Extract the [X, Y] coordinate from the center of the cell holding the provided text.  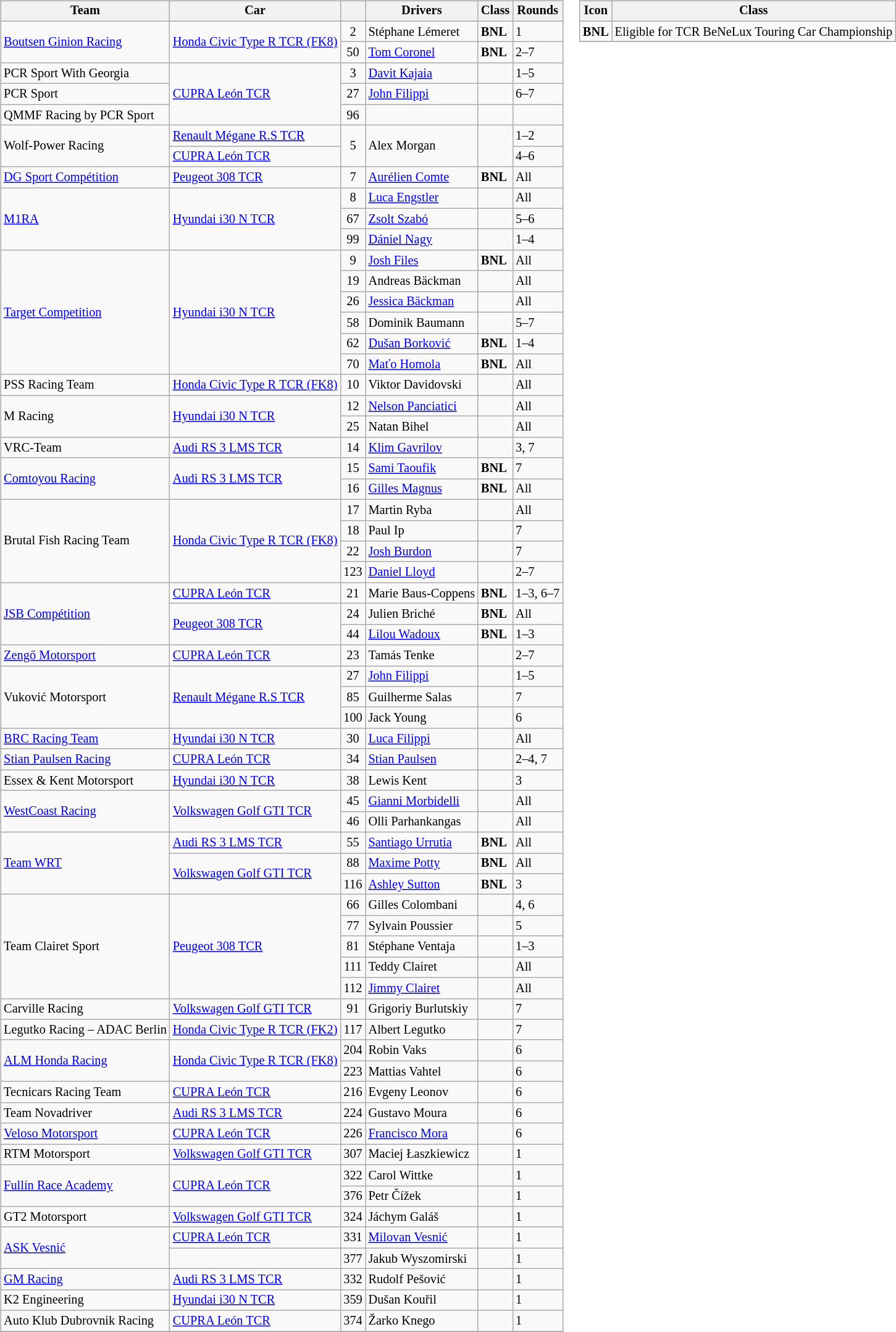
Jack Young [422, 718]
46 [353, 822]
21 [353, 593]
Lilou Wadoux [422, 634]
Petr Čížek [422, 1196]
Ashley Sutton [422, 884]
Carol Wittke [422, 1175]
224 [353, 1113]
Dušan Borković [422, 344]
45 [353, 801]
Veloso Motorsport [85, 1134]
Santiago Urrutia [422, 843]
Stéphane Ventaja [422, 946]
RTM Motorsport [85, 1155]
Team Novadriver [85, 1113]
2–4, 7 [537, 759]
Rounds [537, 11]
Target Competition [85, 313]
16 [353, 489]
Milovan Vesnić [422, 1237]
Stian Paulsen [422, 759]
322 [353, 1175]
123 [353, 572]
Klim Gavrilov [422, 447]
23 [353, 655]
10 [353, 385]
Sami Taoufik [422, 468]
5–6 [537, 219]
Stian Paulsen Racing [85, 759]
8 [353, 198]
Lewis Kent [422, 780]
Marie Baus-Coppens [422, 593]
Evgeny Leonov [422, 1092]
Julien Briché [422, 614]
100 [353, 718]
Guilherme Salas [422, 697]
Grigoriy Burlutskiy [422, 1009]
M Racing [85, 416]
Vuković Motorsport [85, 697]
Legutko Racing – ADAC Berlin [85, 1030]
15 [353, 468]
GM Racing [85, 1279]
4, 6 [537, 905]
216 [353, 1092]
Luca Filippi [422, 739]
3, 7 [537, 447]
17 [353, 510]
Olli Parhankangas [422, 822]
117 [353, 1030]
Andreas Bäckman [422, 281]
M1RA [85, 219]
Jáchym Galáš [422, 1217]
55 [353, 843]
BRC Racing Team [85, 739]
DG Sport Compétition [85, 177]
Josh Files [422, 261]
Žarko Knego [422, 1321]
Albert Legutko [422, 1030]
25 [353, 427]
WestCoast Racing [85, 812]
Tecnicars Racing Team [85, 1092]
26 [353, 302]
Jessica Bäckman [422, 302]
58 [353, 322]
376 [353, 1196]
ALM Honda Racing [85, 1060]
Viktor Davidovski [422, 385]
18 [353, 531]
81 [353, 946]
Carville Racing [85, 1009]
Team [85, 11]
9 [353, 261]
85 [353, 697]
JSB Compétition [85, 614]
Francisco Mora [422, 1134]
Aurélien Comte [422, 177]
GT2 Motorsport [85, 1217]
Team WRT [85, 864]
22 [353, 552]
1–2 [537, 136]
Natan Bihel [422, 427]
307 [353, 1155]
332 [353, 1279]
14 [353, 447]
Jakub Wyszomirski [422, 1258]
PSS Racing Team [85, 385]
Maciej Łaszkiewicz [422, 1155]
Robin Vaks [422, 1050]
QMMF Racing by PCR Sport [85, 115]
Sylvain Poussier [422, 926]
Alex Morgan [422, 146]
Teddy Clairet [422, 967]
204 [353, 1050]
Tom Coronel [422, 53]
Paul Ip [422, 531]
77 [353, 926]
Gilles Magnus [422, 489]
Rudolf Pešović [422, 1279]
Stéphane Lémeret [422, 32]
67 [353, 219]
Drivers [422, 11]
Daniel Lloyd [422, 572]
62 [353, 344]
Fullín Race Academy [85, 1185]
Tamás Tenke [422, 655]
Davit Kajaia [422, 74]
Auto Klub Dubrovnik Racing [85, 1321]
331 [353, 1237]
34 [353, 759]
Dominik Baumann [422, 322]
Jimmy Clairet [422, 988]
Josh Burdon [422, 552]
PCR Sport With Georgia [85, 74]
116 [353, 884]
Dániel Nagy [422, 240]
96 [353, 115]
111 [353, 967]
VRC-Team [85, 447]
Essex & Kent Motorsport [85, 780]
PCR Sport [85, 94]
5–7 [537, 322]
Zsolt Szabó [422, 219]
Luca Engstler [422, 198]
70 [353, 365]
19 [353, 281]
Team Clairet Sport [85, 946]
24 [353, 614]
Honda Civic Type R TCR (FK2) [256, 1030]
Brutal Fish Racing Team [85, 541]
Gianni Morbidelli [422, 801]
12 [353, 406]
Gilles Colombani [422, 905]
Car [256, 11]
91 [353, 1009]
Maťo Homola [422, 365]
377 [353, 1258]
374 [353, 1321]
2 [353, 32]
Mattias Vahtel [422, 1071]
Boutsen Ginion Racing [85, 42]
99 [353, 240]
30 [353, 739]
226 [353, 1134]
6–7 [537, 94]
112 [353, 988]
Martin Ryba [422, 510]
88 [353, 864]
50 [353, 53]
Dušan Kouřil [422, 1300]
ASK Vesnić [85, 1248]
Eligible for TCR BeNeLux Touring Car Championship [753, 32]
38 [353, 780]
Zengő Motorsport [85, 655]
Maxime Potty [422, 864]
1–3, 6–7 [537, 593]
Comtoyou Racing [85, 478]
66 [353, 905]
44 [353, 634]
4–6 [537, 156]
Nelson Panciatici [422, 406]
Gustavo Moura [422, 1113]
Icon [596, 11]
223 [353, 1071]
K2 Engineering [85, 1300]
324 [353, 1217]
Wolf-Power Racing [85, 146]
359 [353, 1300]
